Determine the (X, Y) coordinate at the center of the cell enclosing the given text.  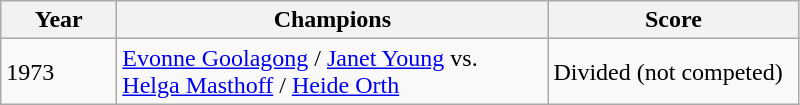
Divided (not competed) (674, 72)
Champions (332, 20)
Year (59, 20)
1973 (59, 72)
Evonne Goolagong / Janet Young vs. Helga Masthoff / Heide Orth (332, 72)
Score (674, 20)
